Output the (X, Y) coordinate of the center of the cell containing the given text.  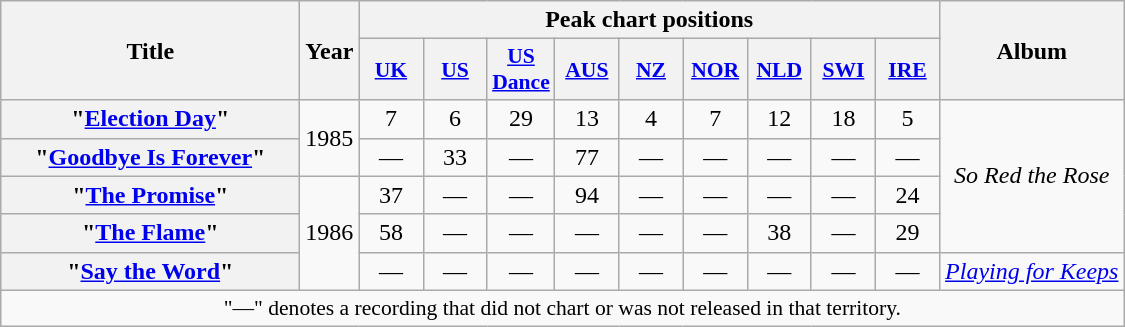
Peak chart positions (650, 20)
IRE (907, 70)
"Goodbye Is Forever" (150, 157)
12 (779, 119)
1986 (330, 233)
US (455, 70)
38 (779, 233)
NLD (779, 70)
SWI (843, 70)
77 (587, 157)
NZ (651, 70)
4 (651, 119)
13 (587, 119)
24 (907, 195)
"The Promise" (150, 195)
AUS (587, 70)
NOR (715, 70)
"Say the Word" (150, 271)
6 (455, 119)
Album (1032, 50)
So Red the Rose (1032, 176)
"Election Day" (150, 119)
Playing for Keeps (1032, 271)
18 (843, 119)
94 (587, 195)
33 (455, 157)
Title (150, 50)
UK (391, 70)
58 (391, 233)
5 (907, 119)
"—" denotes a recording that did not chart or was not released in that territory. (562, 308)
1985 (330, 138)
37 (391, 195)
US Dance (521, 70)
Year (330, 50)
"The Flame" (150, 233)
